Provide the [X, Y] coordinate of the cell's center where the given text is located.  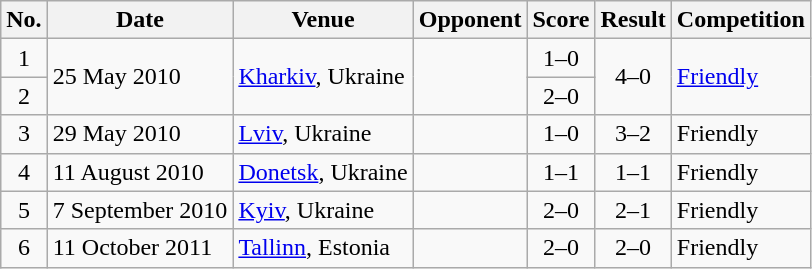
2 [24, 96]
4 [24, 172]
11 August 2010 [140, 172]
25 May 2010 [140, 77]
3 [24, 134]
1 [24, 58]
Kyiv, Ukraine [323, 210]
2–1 [633, 210]
3–2 [633, 134]
Venue [323, 20]
Lviv, Ukraine [323, 134]
Donetsk, Ukraine [323, 172]
7 September 2010 [140, 210]
Result [633, 20]
Kharkiv, Ukraine [323, 77]
Tallinn, Estonia [323, 248]
Score [561, 20]
Opponent [470, 20]
5 [24, 210]
11 October 2011 [140, 248]
29 May 2010 [140, 134]
Competition [740, 20]
No. [24, 20]
Date [140, 20]
6 [24, 248]
4–0 [633, 77]
